Return [x, y] of the center of cell containing provided text 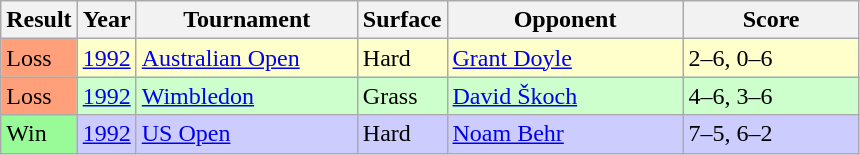
7–5, 6–2 [771, 134]
Result [39, 20]
Year [106, 20]
Score [771, 20]
Grass [402, 96]
Australian Open [246, 58]
Win [39, 134]
4–6, 3–6 [771, 96]
Tournament [246, 20]
Wimbledon [246, 96]
Opponent [565, 20]
US Open [246, 134]
2–6, 0–6 [771, 58]
Noam Behr [565, 134]
Grant Doyle [565, 58]
David Škoch [565, 96]
Surface [402, 20]
